Capture the cell that displays the provided text and extract its [x, y] central coordinate. 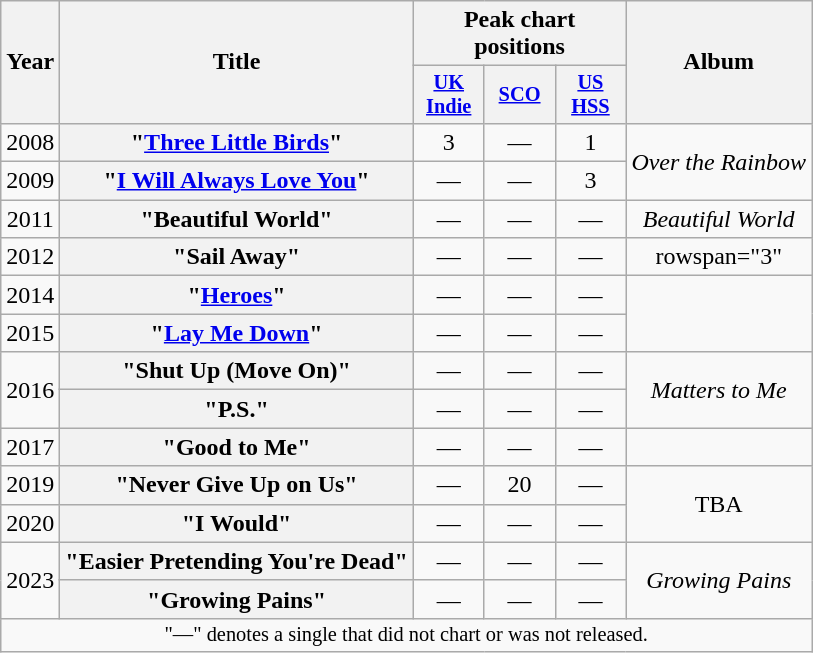
2020 [30, 523]
"I Would" [236, 523]
"Growing Pains" [236, 599]
"Heroes" [236, 295]
20 [520, 485]
2023 [30, 580]
"P.S." [236, 409]
"Good to Me" [236, 447]
Growing Pains [719, 580]
2009 [30, 181]
"I Will Always Love You" [236, 181]
2011 [30, 219]
rowspan="3" [719, 257]
"Beautiful World" [236, 219]
Album [719, 62]
TBA [719, 504]
"Three Little Birds" [236, 142]
Beautiful World [719, 219]
Title [236, 62]
"Easier Pretending You're Dead" [236, 561]
2015 [30, 333]
Peak chart positions [520, 34]
"Sail Away" [236, 257]
"Never Give Up on Us" [236, 485]
2017 [30, 447]
"Lay Me Down" [236, 333]
USHSS [590, 95]
Matters to Me [719, 390]
2012 [30, 257]
2016 [30, 390]
UKIndie [448, 95]
Over the Rainbow [719, 161]
"—" denotes a single that did not chart or was not released. [406, 635]
2019 [30, 485]
Year [30, 62]
2014 [30, 295]
2008 [30, 142]
"Shut Up (Move On)" [236, 371]
1 [590, 142]
SCO [520, 95]
